Scan for the cell matching the given text and deliver its (X, Y) coordinate at center. 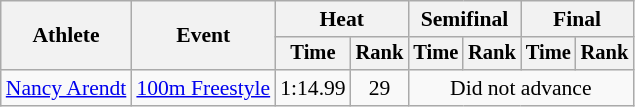
Nancy Arendt (66, 88)
Semifinal (464, 19)
Athlete (66, 36)
Final (577, 19)
100m Freestyle (203, 88)
Did not advance (520, 88)
29 (380, 88)
Heat (342, 19)
Event (203, 36)
1:14.99 (312, 88)
